Extract the [X, Y] coordinate from the center of the cell holding the provided text.  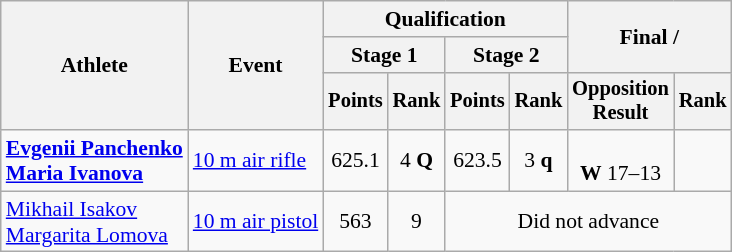
9 [417, 222]
Mikhail IsakovMargarita Lomova [94, 222]
10 m air rifle [256, 160]
Event [256, 66]
4 Q [417, 160]
Athlete [94, 66]
Final / [649, 36]
10 m air pistol [256, 222]
W 17–13 [620, 160]
Evgenii PanchenkoMaria Ivanova [94, 160]
Stage 2 [506, 55]
Qualification [445, 19]
Did not advance [588, 222]
OppositionResult [620, 101]
Stage 1 [384, 55]
625.1 [355, 160]
623.5 [477, 160]
563 [355, 222]
3 q [539, 160]
